Search for the cell housing the specified text and yield its [x, y] center coordinate. 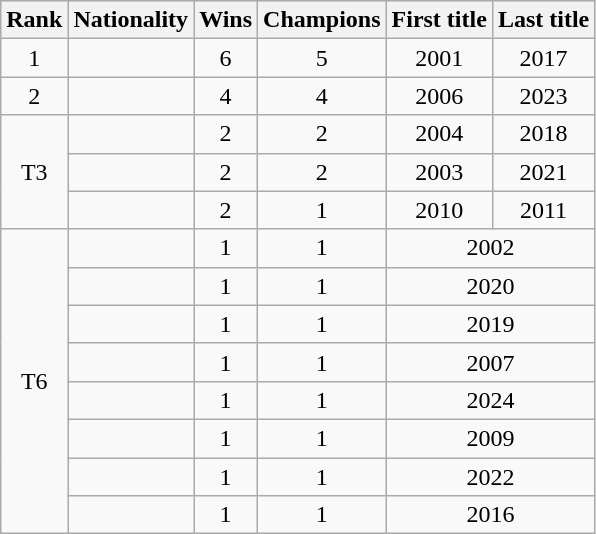
Wins [226, 20]
2017 [543, 58]
Last title [543, 20]
2022 [490, 477]
5 [322, 58]
Rank [34, 20]
2006 [439, 96]
2024 [490, 400]
2016 [490, 515]
T3 [34, 172]
Champions [322, 20]
2007 [490, 362]
2020 [490, 286]
First title [439, 20]
T6 [34, 381]
2019 [490, 324]
2010 [439, 210]
6 [226, 58]
2018 [543, 134]
2003 [439, 172]
2009 [490, 438]
Nationality [131, 20]
2011 [543, 210]
2021 [543, 172]
2004 [439, 134]
2023 [543, 96]
2001 [439, 58]
2002 [490, 248]
